Return the (x, y) coordinate for the center point of the cell that contains the specified text.  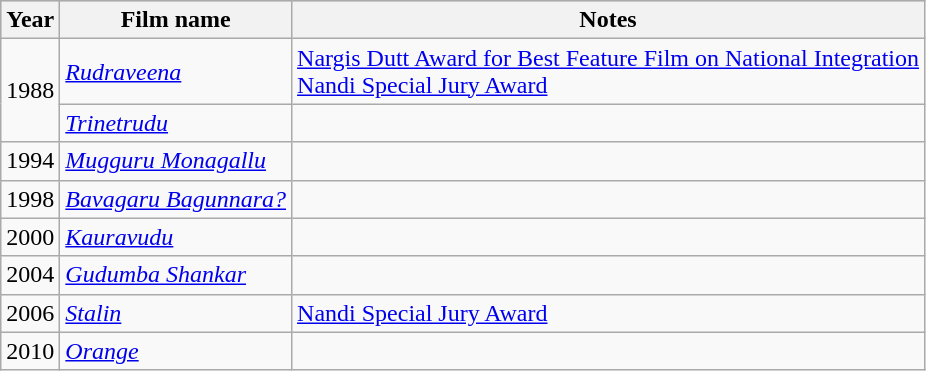
Nandi Special Jury Award (608, 313)
Orange (176, 351)
1998 (30, 199)
1994 (30, 161)
Trinetrudu (176, 123)
Mugguru Monagallu (176, 161)
Kauravudu (176, 237)
Nargis Dutt Award for Best Feature Film on National Integration Nandi Special Jury Award (608, 72)
Rudraveena (176, 72)
2006 (30, 313)
Stalin (176, 313)
2000 (30, 237)
Gudumba Shankar (176, 275)
Film name (176, 20)
2004 (30, 275)
Notes (608, 20)
Bavagaru Bagunnara? (176, 199)
1988 (30, 90)
Year (30, 20)
2010 (30, 351)
